For the text-containing cell, return its midpoint in (x, y) coordinate format. 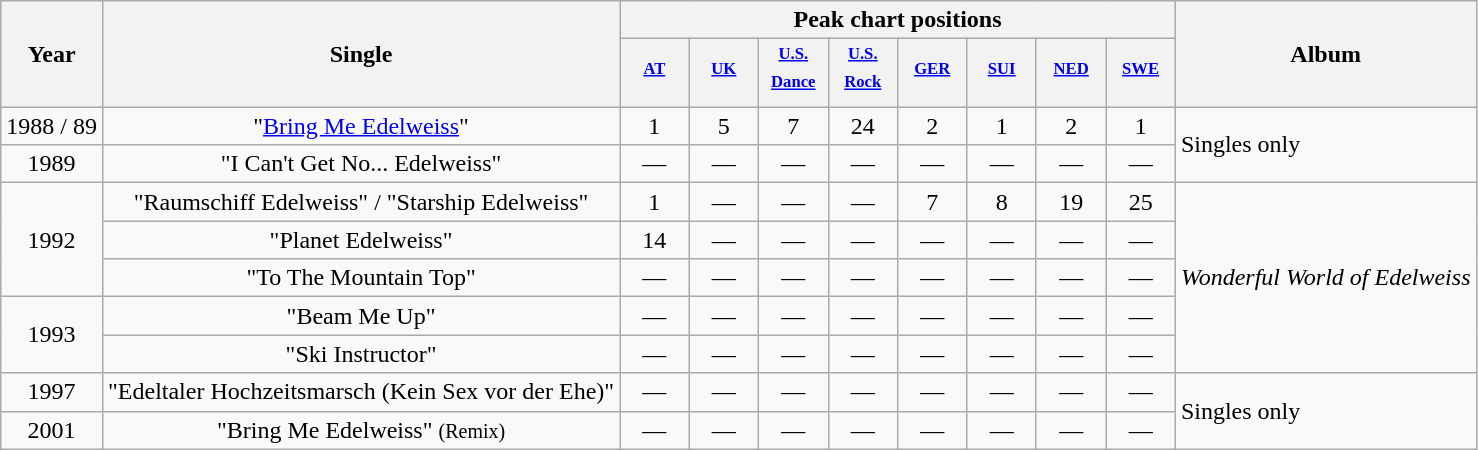
1992 (52, 240)
24 (862, 126)
"To The Mountain Top" (360, 278)
GER (932, 73)
1993 (52, 335)
SUI (1002, 73)
14 (654, 240)
"Raumschiff Edelweiss" / "Starship Edelweiss" (360, 202)
"Edeltaler Hochzeitsmarsch (Kein Sex vor der Ehe)" (360, 392)
UK (724, 73)
Wonderful World of Edelweiss (1326, 278)
Year (52, 54)
NED (1070, 73)
"I Can't Get No... Edelweiss" (360, 164)
U.S.Rock (862, 73)
SWE (1140, 73)
Peak chart positions (898, 20)
Album (1326, 54)
"Planet Edelweiss" (360, 240)
"Bring Me Edelweiss" (Remix) (360, 430)
19 (1070, 202)
1997 (52, 392)
8 (1002, 202)
2001 (52, 430)
AT (654, 73)
1988 / 89 (52, 126)
1989 (52, 164)
"Ski Instructor" (360, 354)
Single (360, 54)
U.S.Dance (794, 73)
25 (1140, 202)
5 (724, 126)
"Bring Me Edelweiss" (360, 126)
"Beam Me Up" (360, 316)
